Detect which cell encompasses the target text, then output its (x, y) center coordinate. 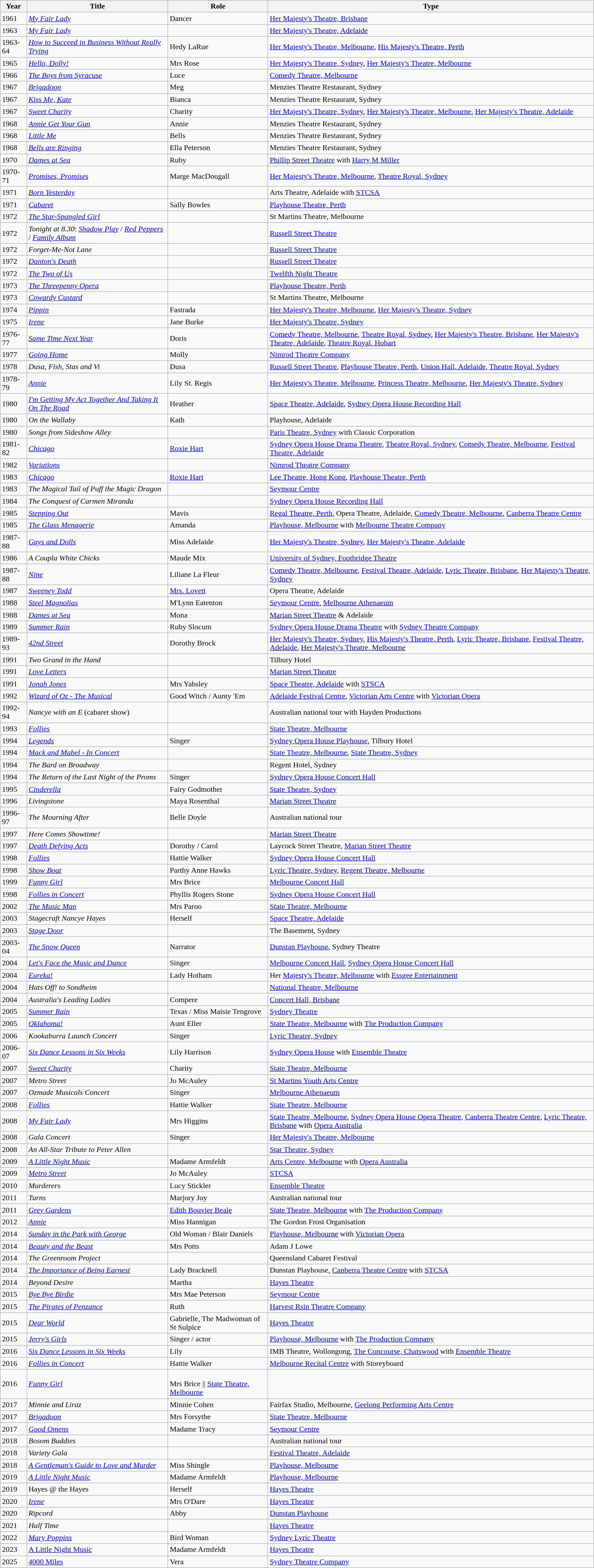
Fairfax Studio, Melbourne, Geelong Performing Arts Centre (431, 1405)
On the Wallaby (97, 420)
Let's Face the Music and Dance (97, 963)
Paris Theatre, Sydney with Classic Corporation (431, 432)
Jonah Jones (97, 684)
State Theatre, Melbourne, State Theatre, Sydney (431, 753)
Dorothy Brock (218, 644)
The Glass Menagerie (97, 525)
The Music Man (97, 906)
Belle Doyle (218, 817)
Role (218, 6)
I'm Getting My Act Together And Taking It On The Road (97, 404)
Regent Hotel, Sydney (431, 765)
The Threepenny Opera (97, 286)
Mrs Paroo (218, 906)
Steel Magnolias (97, 603)
Bird Woman (218, 1538)
4000 Miles (97, 1562)
Grey Gardens (97, 1210)
Old Woman / Blair Daniels (218, 1234)
Murderers (97, 1186)
Mrs Brice || State Theatre, Melbourne (218, 1384)
M'Lynn Eatenton (218, 603)
Her Majesty's Theatre, Melbourne, Theatre Royal, Sydney (431, 176)
Mrs Higgins (218, 1121)
The Basement, Sydney (431, 930)
Hello, Dolly! (97, 63)
Playhouse, Adelaide (431, 420)
STCSA (431, 1174)
Maya Rosenthal (218, 801)
Sally Bowles (218, 205)
Bye Bye Birdie (97, 1294)
Aunt Eller (218, 1023)
Space Theatre, Adelaide, Sydney Opera House Recording Hall (431, 404)
Parthy Anne Hawks (218, 870)
42nd Street (97, 644)
Regal Theatre, Perth, Opera Theatre, Adelaide, Comedy Theatre, Melbourne, Canberra Theatre Centre (431, 513)
Seymour Centre, Melbourne Athenaeum (431, 603)
The Snow Queen (97, 947)
Dusa, Fish, Stas and Vi (97, 367)
1989-93 (13, 644)
Stepping Out (97, 513)
1992 (13, 696)
Forget-Me-Not Lane (97, 249)
Mack and Mabel - In Concert (97, 753)
Mrs Rose (218, 63)
2010 (13, 1186)
Annie Get Your Gun (97, 123)
Variations (97, 465)
Mrs Yabsley (218, 684)
Sunday in the Park with George (97, 1234)
Dunstan Playhouse, Canberra Theatre Centre with STCSA (431, 1270)
Promises, Promises (97, 176)
Melbourne Concert Hall (431, 882)
Legends (97, 741)
Lee Theatre, Hong Kong, Playhouse Theatre, Perth (431, 477)
Mrs Mae Peterson (218, 1294)
2012 (13, 1222)
1993 (13, 729)
Lady Hotham (218, 975)
Space Theatre, Adelaide (431, 918)
Laycock Street Theatre, Marian Street Theatre (431, 846)
1965 (13, 63)
Here Comes Showtime! (97, 834)
Hayes @ the Hayes (97, 1489)
Australian national tour with Hayden Productions (431, 712)
1981-82 (13, 449)
Death Defying Acts (97, 846)
Lily Harrison (218, 1052)
Playhouse, Melbourne with Melbourne Theatre Company (431, 525)
1963 (13, 30)
1984 (13, 501)
Ruth (218, 1307)
1961 (13, 18)
The Greenroom Project (97, 1258)
An All-Star Tribute to Peter Allen (97, 1149)
Edith Bouvier Beale (218, 1210)
IMB Theatre, Wollongong, The Concourse, Chatswood with Ensemble Theatre (431, 1351)
Danton's Death (97, 261)
Kookaburra Launch Concert (97, 1035)
Mrs Forsythe (218, 1417)
Marge MacDougall (218, 176)
Mrs. Lovett (218, 591)
Same Time Next Year (97, 338)
Miss Shingle (218, 1465)
Fairy Godmother (218, 789)
Tilbury Hotel (431, 660)
Bianca (218, 99)
The Boys from Syracuse (97, 75)
Martha (218, 1282)
Sydney Opera House Drama Theatre, Theatre Royal, Sydney, Comedy Theatre, Melbourne, Festival Theatre, Adelaide (431, 449)
1978-79 (13, 383)
Arts Theatre, Adelaide with STCSA (431, 193)
Narrator (218, 947)
Show Boat (97, 870)
Her Majesty's Theatre, Melbourne with Essgee Entertainment (431, 975)
Gala Concert (97, 1137)
Hats Off! to Sondheim (97, 987)
Minnie Cohen (218, 1405)
1996-97 (13, 817)
Bells (218, 136)
Sydney Theatre Company (431, 1562)
Ruby (218, 160)
Little Me (97, 136)
1986 (13, 558)
Lyric Theatre, Sydney (431, 1035)
Sydney Opera House with Ensemble Theatre (431, 1052)
Sydney Opera House Playhouse, Tilbury Hotel (431, 741)
Melbourne Concert Hall, Sydney Opera House Concert Hall (431, 963)
Dunstan Playhouse (431, 1513)
1970 (13, 160)
Nine (97, 574)
Sydney Lyric Theatre (431, 1538)
1996 (13, 801)
The Gordon Frost Organisation (431, 1222)
Miss Adelaide (218, 541)
Title (97, 6)
Cabaret (97, 205)
Ensemble Theatre (431, 1186)
Stagecraft Nancye Hayes (97, 918)
Dusa (218, 367)
The Conquest of Carmen Miranda (97, 501)
Songs from Sideshow Alley (97, 432)
Dunstan Playhouse, Sydney Theatre (431, 947)
Lyric Theatre, Sydney, Regent Theatre, Melbourne (431, 870)
1989 (13, 627)
2006-07 (13, 1052)
Sydney Opera House Recording Hall (431, 501)
Dancer (218, 18)
Compere (218, 999)
Her Majesty's Theatre, Sydney, His Majesty's Theatre, Perth, Lyric Theatre, Brisbane, Festival Theatre, Adelaide, Her Majesty's Theatre, Melbourne (431, 644)
1976-77 (13, 338)
Lily St. Regis (218, 383)
Singer / actor (218, 1339)
State Theatre, Sydney (431, 789)
Oklahoma! (97, 1023)
1974 (13, 310)
Concert Hall, Brisbane (431, 999)
1995 (13, 789)
2023 (13, 1550)
Ella Peterson (218, 148)
Dear World (97, 1323)
Livingstone (97, 801)
Festival Theatre, Adelaide (431, 1453)
Her Majesty's Theatre, Sydney, Her Majesty's Theatre, Melbourne (431, 63)
1982 (13, 465)
Mrs O'Dare (218, 1501)
Phyllis Rogers Stone (218, 894)
Bosom Buddies (97, 1441)
1977 (13, 354)
2021 (13, 1525)
National Theatre, Melbourne (431, 987)
Beauty and the Beast (97, 1246)
Lily (218, 1351)
Twelfth Night Theatre (431, 274)
Year (13, 6)
1966 (13, 75)
A Gentleman's Guide to Love and Murder (97, 1465)
Maude Mix (218, 558)
State Theatre, Melbourne, Sydney Opera House Opera Theatre, Canberra Theatre Centre, Lyric Theatre, Brisbane with Opera Australia (431, 1121)
Ruby Slocum (218, 627)
1999 (13, 882)
Two Grand in the Hand (97, 660)
2022 (13, 1538)
Pippin (97, 310)
2002 (13, 906)
Good Witch / Aunty 'Em (218, 696)
The Pirates of Penzance (97, 1307)
Luce (218, 75)
The Magical Tail of Puff the Magic Dragon (97, 489)
Australia's Leading Ladies (97, 999)
Love Letters (97, 672)
Playhouse, Melbourne with Victorian Opera (431, 1234)
Her Majesty's Theatre, Sydney (431, 322)
Comedy Theatre, Melbourne, Theatre Royal, Sydney, Her Majesty's Theatre, Brisbane, Her Majesty's Theatre, Adelaide, Theatre Royal, Hobart (431, 338)
1978 (13, 367)
Vera (218, 1562)
Opera Theatre, Adelaide (431, 591)
Adelaide Festival Centre, Victorian Arts Centre with Victorian Opera (431, 696)
Hedy LaRue (218, 47)
Marian Street Theatre & Adelaide (431, 615)
Guys and Dolls (97, 541)
Going Home (97, 354)
Mavis (218, 513)
Phillip Street Theatre with Harry M Miller (431, 160)
Kiss Me, Kate (97, 99)
Sweeney Todd (97, 591)
Her Majesty's Theatre, Sydney, Her Majesty's Theatre, Melbourne, Her Majesty's Theatre, Adelaide (431, 111)
Arts Centre, Melbourne with Opera Australia (431, 1161)
A Coupla White Chicks (97, 558)
Miss Hannigan (218, 1222)
Sydney Opera House Drama Theatre with Sydney Theatre Company (431, 627)
Fastrada (218, 310)
Jerry's Girls (97, 1339)
Abby (218, 1513)
Half Time (97, 1525)
Tonight at 8.30: Shadow Play / Red Peppers / Family Album (97, 233)
The Star-Spangled Girl (97, 217)
Her Majesty's Theatre, Melbourne (431, 1137)
Nancye with an E (cabaret show) (97, 712)
Comedy Theatre, Melbourne (431, 75)
The Two of Us (97, 274)
1992-94 (13, 712)
Sydney Theatre (431, 1011)
Turns (97, 1198)
Variety Gala (97, 1453)
Cinderella (97, 789)
2003-04 (13, 947)
Jane Burke (218, 322)
1963-64 (13, 47)
Queensland Cabaret Festival (431, 1258)
The Mourning After (97, 817)
Comedy Theatre, Melbourne, Festival Theatre, Adelaide, Lyric Theatre, Brisbane, Her Majesty's Theatre, Sydney (431, 574)
Ripcord (97, 1513)
Amanda (218, 525)
Minnie and Liraz (97, 1405)
Good Omens (97, 1429)
Her Majesty's Theatre, Melbourne, Princess Theatre, Melbourne, Her Majesty's Theatre, Sydney (431, 383)
How to Succeed in Business Without Really Trying (97, 47)
1970-71 (13, 176)
Born Yesterday (97, 193)
Eureka! (97, 975)
University of Sydney, Footbridge Theatre (431, 558)
Texas / Miss Maisie Tengrove (218, 1011)
Her Majesty's Theatre, Brisbane (431, 18)
Lucy Stickler (218, 1186)
Mary Poppins (97, 1538)
Doris (218, 338)
Melbourne Athenaeum (431, 1093)
Dorothy / Carol (218, 846)
Heather (218, 404)
Her Majesty's Theatre, Melbourne, Her Majesty's Theatre, Sydney (431, 310)
Melbourne Recital Centre with Storeyboard (431, 1363)
Marjory Joy (218, 1198)
The Importance of Being Earnest (97, 1270)
1975 (13, 322)
Madame Tracy (218, 1429)
Her Majesty's Theatre, Melbourne, His Majesty's Theatre, Perth (431, 47)
Liliane La Fleur (218, 574)
Russell Street Theatre, Playhouse Theatre, Perth, Union Hall, Adelaide, Theatre Royal, Sydney (431, 367)
Bells are Ringing (97, 148)
Lady Bracknell (218, 1270)
Mona (218, 615)
Harvest Rsin Theatre Company (431, 1307)
Gabrielle, The Madwoman of St Sulpice (218, 1323)
2025 (13, 1562)
Adam J Lowe (431, 1246)
Mrs Potts (218, 1246)
2006 (13, 1035)
Ozmade Musicals Concert (97, 1093)
St Martins Youth Arts Centre (431, 1081)
The Return of the Last Night of the Proms (97, 777)
Wizard of Oz - The Musical (97, 696)
Her Majesty's Theatre, Sydney, Her Majesty's Theatre, Adelaide (431, 541)
Her Majesty's Theatre, Adelaide (431, 30)
Mrs Brice (218, 882)
Molly (218, 354)
Meg (218, 87)
Cowardy Custard (97, 298)
Playhouse, Melbourne with The Production Company (431, 1339)
Stage Door (97, 930)
Star Theatre, Sydney (431, 1149)
Beyond Desire (97, 1282)
Kath (218, 420)
Type (431, 6)
The Bard on Broadway (97, 765)
Space Theatre, Adelaide with STSCA (431, 684)
1987 (13, 591)
